Pinpoint the cell where the given text exists, returning its (x, y) midpoint coordinate. 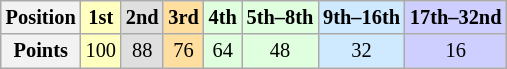
100 (101, 51)
32 (362, 51)
9th–16th (362, 17)
88 (142, 51)
17th–32nd (456, 17)
Position (41, 17)
48 (280, 51)
64 (223, 51)
2nd (142, 17)
5th–8th (280, 17)
76 (183, 51)
16 (456, 51)
Points (41, 51)
1st (101, 17)
4th (223, 17)
3rd (183, 17)
